Capture the cell that displays the provided text and extract its (X, Y) central coordinate. 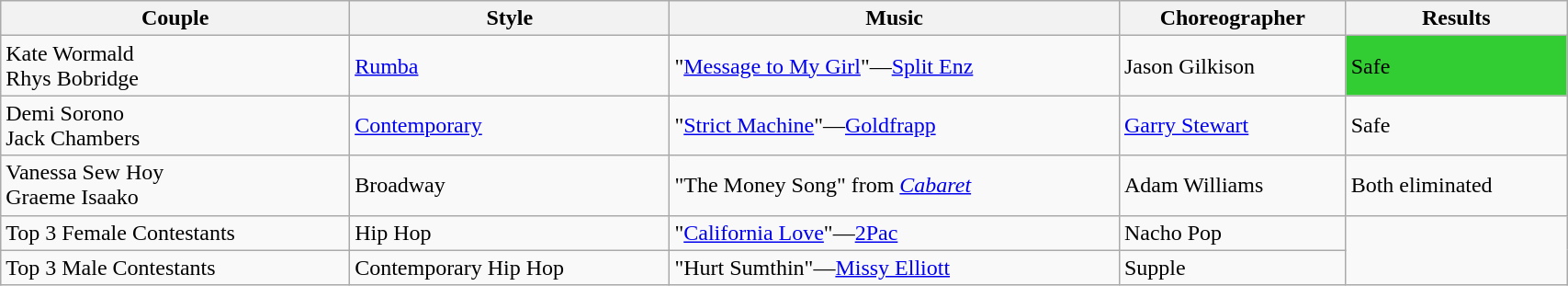
Supple (1233, 268)
"California Love"—2Pac (895, 233)
Results (1457, 18)
Contemporary Hip Hop (510, 268)
Top 3 Male Contestants (175, 268)
Choreographer (1233, 18)
Kate WormaldRhys Bobridge (175, 66)
Top 3 Female Contestants (175, 233)
Vanessa Sew HoyGraeme Isaako (175, 186)
"Strict Machine"—Goldfrapp (895, 125)
Nacho Pop (1233, 233)
Rumba (510, 66)
Hip Hop (510, 233)
Couple (175, 18)
Music (895, 18)
Broadway (510, 186)
"Message to My Girl"—Split Enz (895, 66)
Style (510, 18)
"Hurt Sumthin"—Missy Elliott (895, 268)
Jason Gilkison (1233, 66)
Garry Stewart (1233, 125)
"The Money Song" from Cabaret (895, 186)
Both eliminated (1457, 186)
Demi SoronoJack Chambers (175, 125)
Adam Williams (1233, 186)
Contemporary (510, 125)
